Determine the [X, Y] coordinate at the center of the cell enclosing the given text.  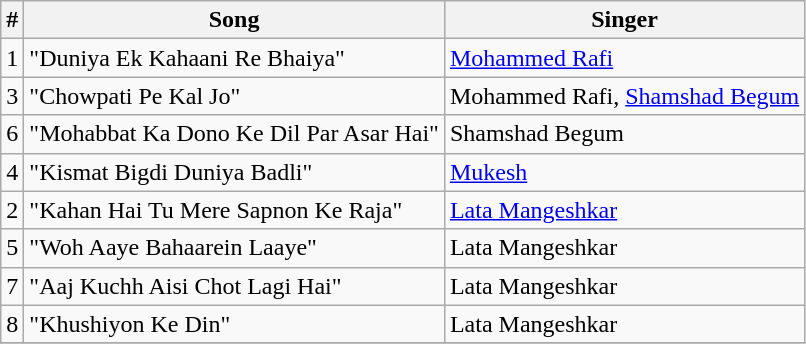
Mohammed Rafi [624, 58]
4 [12, 172]
"Mohabbat Ka Dono Ke Dil Par Asar Hai" [234, 134]
"Khushiyon Ke Din" [234, 324]
8 [12, 324]
1 [12, 58]
"Woh Aaye Bahaarein Laaye" [234, 248]
Singer [624, 20]
Shamshad Begum [624, 134]
"Aaj Kuchh Aisi Chot Lagi Hai" [234, 286]
Song [234, 20]
Mohammed Rafi, Shamshad Begum [624, 96]
"Duniya Ek Kahaani Re Bhaiya" [234, 58]
# [12, 20]
6 [12, 134]
5 [12, 248]
"Kismat Bigdi Duniya Badli" [234, 172]
"Kahan Hai Tu Mere Sapnon Ke Raja" [234, 210]
Mukesh [624, 172]
"Chowpati Pe Kal Jo" [234, 96]
3 [12, 96]
2 [12, 210]
7 [12, 286]
